Pinpoint the cell where the given text exists, returning its (X, Y) midpoint coordinate. 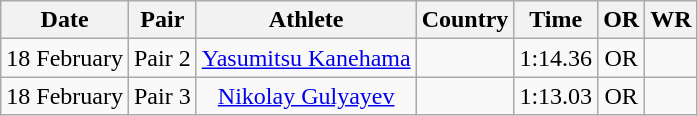
Date (65, 20)
Country (465, 20)
1:14.36 (556, 58)
Yasumitsu Kanehama (306, 58)
Nikolay Gulyayev (306, 96)
Pair 3 (162, 96)
Pair (162, 20)
Time (556, 20)
WR (671, 20)
Athlete (306, 20)
1:13.03 (556, 96)
Pair 2 (162, 58)
